Locate the cell with the specified text and output its (x, y) center coordinate. 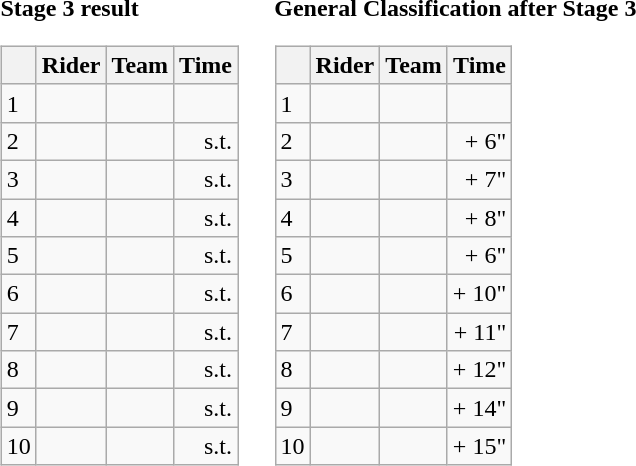
+ 8" (479, 217)
+ 15" (479, 446)
+ 11" (479, 332)
+ 10" (479, 294)
+ 12" (479, 370)
+ 14" (479, 408)
+ 7" (479, 179)
